From the cell containing the given text, extract its center point as [x, y] coordinate. 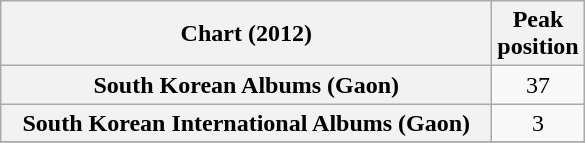
37 [538, 85]
South Korean Albums (Gaon) [246, 85]
3 [538, 123]
Peakposition [538, 34]
Chart (2012) [246, 34]
South Korean International Albums (Gaon) [246, 123]
